From the cell containing the given text, extract its center point as [x, y] coordinate. 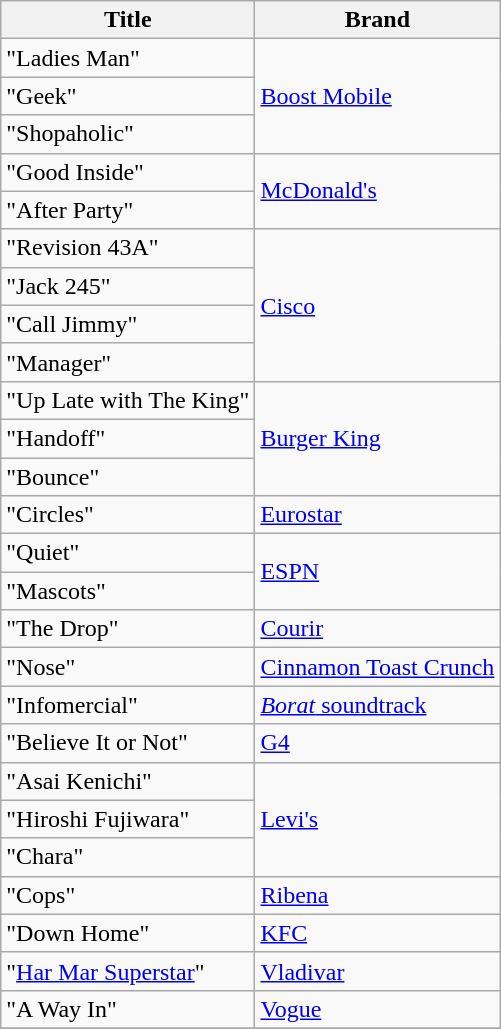
"Asai Kenichi" [128, 781]
"Mascots" [128, 591]
"Good Inside" [128, 172]
G4 [378, 743]
"Shopaholic" [128, 134]
"Believe It or Not" [128, 743]
Cisco [378, 305]
"Chara" [128, 857]
"Circles" [128, 515]
Title [128, 20]
ESPN [378, 572]
Cinnamon Toast Crunch [378, 667]
Courir [378, 629]
McDonald's [378, 191]
"Bounce" [128, 477]
Levi's [378, 819]
"After Party" [128, 210]
"Hiroshi Fujiwara" [128, 819]
"Revision 43A" [128, 248]
Vladivar [378, 971]
"Quiet" [128, 553]
"Ladies Man" [128, 58]
"Jack 245" [128, 286]
"Down Home" [128, 933]
"Call Jimmy" [128, 324]
"Handoff" [128, 438]
Eurostar [378, 515]
"Infomercial" [128, 705]
Burger King [378, 438]
"A Way In" [128, 1009]
"Har Mar Superstar" [128, 971]
Borat soundtrack [378, 705]
"Cops" [128, 895]
"Nose" [128, 667]
Boost Mobile [378, 96]
Brand [378, 20]
"Geek" [128, 96]
Ribena [378, 895]
"Manager" [128, 362]
Vogue [378, 1009]
KFC [378, 933]
"The Drop" [128, 629]
"Up Late with The King" [128, 400]
